Find where the given text appears and provide that cell's center as [X, Y] coordinate. 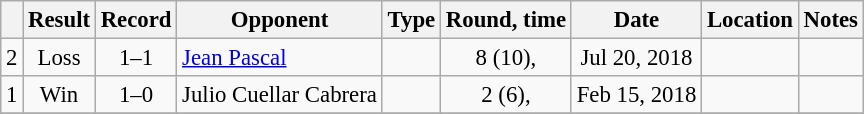
Feb 15, 2018 [636, 95]
Record [136, 20]
Date [636, 20]
Julio Cuellar Cabrera [280, 95]
Notes [830, 20]
2 (6), [506, 95]
Opponent [280, 20]
Result [60, 20]
1–0 [136, 95]
Type [411, 20]
8 (10), [506, 58]
Location [750, 20]
Loss [60, 58]
Jean Pascal [280, 58]
2 [12, 58]
Jul 20, 2018 [636, 58]
1–1 [136, 58]
Win [60, 95]
Round, time [506, 20]
1 [12, 95]
